Pinpoint the cell where the given text exists, returning its [X, Y] midpoint coordinate. 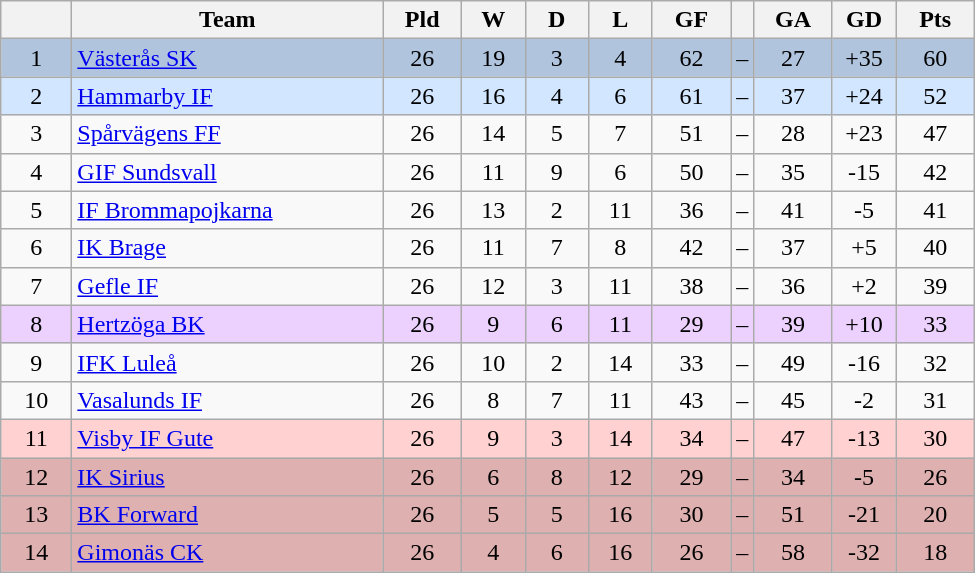
IK Brage [228, 248]
L [621, 20]
Gimonäs CK [228, 553]
IF Brommapojkarna [228, 210]
Pts [936, 20]
GF [692, 20]
Hertzöga BK [228, 324]
19 [493, 58]
Spårvägens FF [228, 134]
GA [794, 20]
61 [692, 96]
-13 [864, 438]
-32 [864, 553]
31 [936, 400]
Visby IF Gute [228, 438]
27 [794, 58]
Gefle IF [228, 286]
W [493, 20]
52 [936, 96]
20 [936, 515]
45 [794, 400]
GD [864, 20]
BK Forward [228, 515]
38 [692, 286]
35 [794, 172]
40 [936, 248]
+24 [864, 96]
-15 [864, 172]
-16 [864, 362]
Team [228, 20]
+10 [864, 324]
18 [936, 553]
IFK Luleå [228, 362]
1 [36, 58]
GIF Sundsvall [228, 172]
Västerås SK [228, 58]
+35 [864, 58]
58 [794, 553]
Hammarby IF [228, 96]
49 [794, 362]
IK Sirius [228, 477]
+2 [864, 286]
D [557, 20]
-2 [864, 400]
32 [936, 362]
+5 [864, 248]
62 [692, 58]
28 [794, 134]
Pld [422, 20]
-21 [864, 515]
Vasalunds IF [228, 400]
+23 [864, 134]
60 [936, 58]
50 [692, 172]
43 [692, 400]
